Locate the cell with the specified text and output its (x, y) center coordinate. 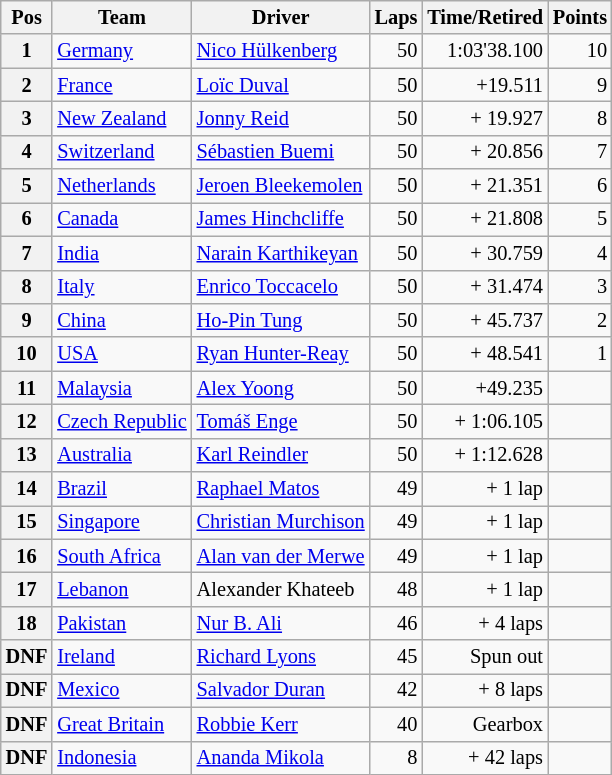
Alex Yoong (281, 388)
Netherlands (122, 186)
Pakistan (122, 623)
Brazil (122, 489)
Loïc Duval (281, 85)
Gearbox (485, 724)
Pos (27, 17)
12 (27, 421)
1:03'38.100 (485, 51)
14 (27, 489)
Driver (281, 17)
+ 45.737 (485, 320)
Narain Karthikeyan (281, 253)
+ 19.927 (485, 118)
Ireland (122, 657)
Tomáš Enge (281, 421)
Czech Republic (122, 421)
France (122, 85)
+ 1:12.628 (485, 455)
+ 8 laps (485, 690)
Salvador Duran (281, 690)
Mexico (122, 690)
Richard Lyons (281, 657)
Alexander Khateeb (281, 589)
16 (27, 556)
13 (27, 455)
South Africa (122, 556)
+ 20.856 (485, 152)
+49.235 (485, 388)
+ 48.541 (485, 354)
Karl Reindler (281, 455)
USA (122, 354)
Sébastien Buemi (281, 152)
Germany (122, 51)
48 (396, 589)
China (122, 320)
11 (27, 388)
Canada (122, 219)
Singapore (122, 522)
Christian Murchison (281, 522)
+ 21.808 (485, 219)
Laps (396, 17)
Ho-Pin Tung (281, 320)
Malaysia (122, 388)
+ 1:06.105 (485, 421)
James Hinchcliffe (281, 219)
+19.511 (485, 85)
India (122, 253)
Jeroen Bleekemolen (281, 186)
Robbie Kerr (281, 724)
Italy (122, 287)
Raphael Matos (281, 489)
46 (396, 623)
40 (396, 724)
+ 42 laps (485, 758)
42 (396, 690)
Nur B. Ali (281, 623)
Indonesia (122, 758)
Lebanon (122, 589)
New Zealand (122, 118)
Points (580, 17)
+ 31.474 (485, 287)
Time/Retired (485, 17)
Switzerland (122, 152)
Ryan Hunter-Reay (281, 354)
Alan van der Merwe (281, 556)
Jonny Reid (281, 118)
Australia (122, 455)
17 (27, 589)
Team (122, 17)
Ananda Mikola (281, 758)
Spun out (485, 657)
Great Britain (122, 724)
Enrico Toccacelo (281, 287)
+ 30.759 (485, 253)
18 (27, 623)
+ 4 laps (485, 623)
+ 21.351 (485, 186)
45 (396, 657)
Nico Hülkenberg (281, 51)
15 (27, 522)
